Search for the cell housing the specified text and yield its (X, Y) center coordinate. 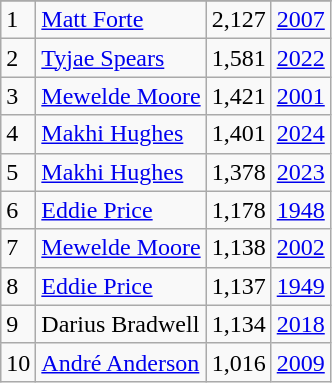
1,137 (238, 286)
1949 (300, 286)
2022 (300, 58)
10 (18, 362)
2,127 (238, 20)
1,178 (238, 210)
5 (18, 172)
4 (18, 134)
2018 (300, 324)
2024 (300, 134)
2009 (300, 362)
9 (18, 324)
2001 (300, 96)
2007 (300, 20)
1,581 (238, 58)
2023 (300, 172)
1,138 (238, 248)
1,134 (238, 324)
2 (18, 58)
6 (18, 210)
1,378 (238, 172)
2002 (300, 248)
8 (18, 286)
1,401 (238, 134)
1,016 (238, 362)
1948 (300, 210)
7 (18, 248)
Tyjae Spears (121, 58)
3 (18, 96)
1 (18, 20)
Matt Forte (121, 20)
1,421 (238, 96)
Darius Bradwell (121, 324)
André Anderson (121, 362)
